Return the [X, Y] coordinate for the center point of the cell that contains the specified text.  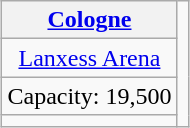
Capacity: 19,500 [90, 96]
Lanxess Arena [90, 58]
Cologne [90, 20]
